Return (x, y) of the center of cell containing provided text 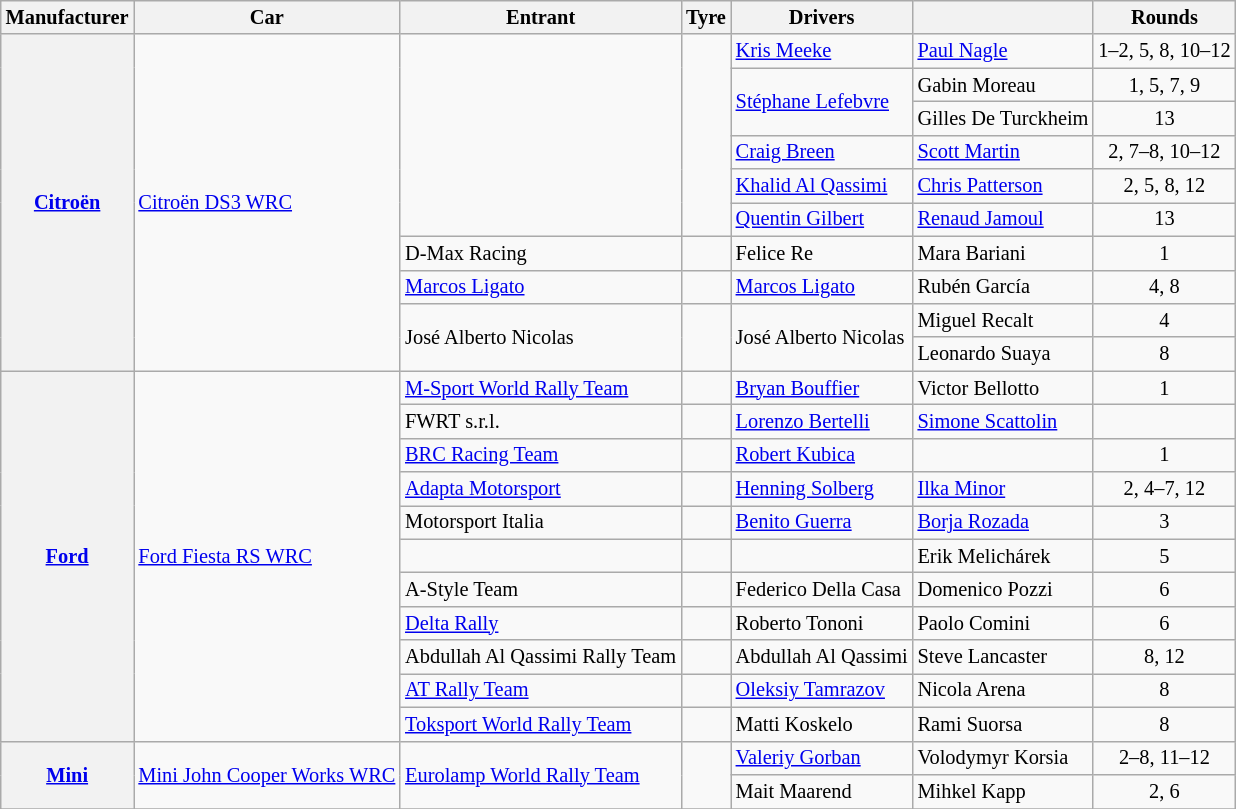
Domenico Pozzi (1004, 589)
Gabin Moreau (1004, 85)
Mihkel Kapp (1004, 791)
8, 12 (1164, 657)
Mait Maarend (822, 791)
Tyre (706, 17)
Nicola Arena (1004, 690)
Stéphane Lefebvre (822, 102)
2, 4–7, 12 (1164, 489)
Erik Melichárek (1004, 556)
Borja Rozada (1004, 522)
Abdullah Al Qassimi Rally Team (540, 657)
Oleksiy Tamrazov (822, 690)
Benito Guerra (822, 522)
Simone Scattolin (1004, 421)
4, 8 (1164, 287)
Rami Suorsa (1004, 724)
2, 5, 8, 12 (1164, 186)
Ford Fiesta RS WRC (268, 556)
Felice Re (822, 253)
1, 5, 7, 9 (1164, 85)
M-Sport World Rally Team (540, 388)
Leonardo Suaya (1004, 354)
Volodymyr Korsia (1004, 758)
1–2, 5, 8, 10–12 (1164, 51)
2, 7–8, 10–12 (1164, 152)
BRC Racing Team (540, 455)
Drivers (822, 17)
Entrant (540, 17)
Adapta Motorsport (540, 489)
Ford (68, 556)
Toksport World Rally Team (540, 724)
3 (1164, 522)
Car (268, 17)
Eurolamp World Rally Team (540, 774)
Valeriy Gorban (822, 758)
Federico Della Casa (822, 589)
Steve Lancaster (1004, 657)
D-Max Racing (540, 253)
2–8, 11–12 (1164, 758)
Craig Breen (822, 152)
Paul Nagle (1004, 51)
Scott Martin (1004, 152)
A-Style Team (540, 589)
Rubén García (1004, 287)
Rounds (1164, 17)
Quentin Gilbert (822, 219)
Roberto Tononi (822, 623)
FWRT s.r.l. (540, 421)
Henning Solberg (822, 489)
Khalid Al Qassimi (822, 186)
Matti Koskelo (822, 724)
Delta Rally (540, 623)
Abdullah Al Qassimi (822, 657)
Mini John Cooper Works WRC (268, 774)
Bryan Bouffier (822, 388)
AT Rally Team (540, 690)
Ilka Minor (1004, 489)
Lorenzo Bertelli (822, 421)
5 (1164, 556)
Citroën (68, 202)
Manufacturer (68, 17)
Miguel Recalt (1004, 320)
Citroën DS3 WRC (268, 202)
Robert Kubica (822, 455)
Paolo Comini (1004, 623)
Chris Patterson (1004, 186)
Mara Bariani (1004, 253)
2, 6 (1164, 791)
Gilles De Turckheim (1004, 118)
Victor Bellotto (1004, 388)
Kris Meeke (822, 51)
Mini (68, 774)
Motorsport Italia (540, 522)
4 (1164, 320)
Renaud Jamoul (1004, 219)
